Scan for the cell matching the given text and deliver its [x, y] coordinate at center. 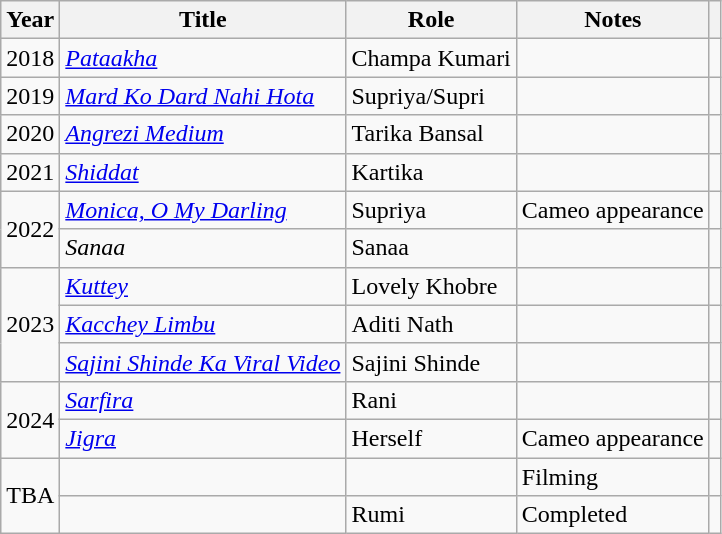
Tarika Bansal [431, 134]
Sajini Shinde Ka Viral Video [203, 362]
Rumi [431, 515]
Supriya/Supri [431, 96]
Aditi Nath [431, 324]
2020 [30, 134]
Completed [612, 515]
Angrezi Medium [203, 134]
Supriya [431, 210]
Kacchey Limbu [203, 324]
Rani [431, 400]
Pataakha [203, 58]
Jigra [203, 438]
Role [431, 20]
Lovely Khobre [431, 286]
2018 [30, 58]
Mard Ko Dard Nahi Hota [203, 96]
2022 [30, 229]
2019 [30, 96]
2023 [30, 324]
Notes [612, 20]
Title [203, 20]
Kartika [431, 172]
Year [30, 20]
Monica, O My Darling [203, 210]
Kuttey [203, 286]
Champa Kumari [431, 58]
TBA [30, 496]
2021 [30, 172]
Herself [431, 438]
Shiddat [203, 172]
2024 [30, 419]
Filming [612, 477]
Sarfira [203, 400]
Sajini Shinde [431, 362]
